Determine the [x, y] coordinate at the center of the cell enclosing the given text.  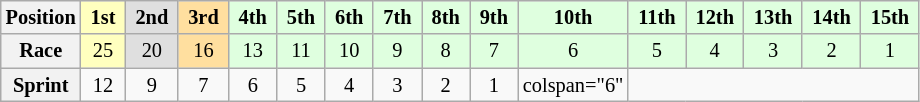
4th [253, 17]
11th [656, 17]
6th [349, 17]
colspan="6" [573, 85]
Sprint [41, 85]
9th [494, 17]
5th [301, 17]
25 [104, 51]
8 [446, 51]
16 [203, 51]
Position [41, 17]
1st [104, 17]
3rd [203, 17]
Race [41, 51]
14th [831, 17]
13 [253, 51]
10th [573, 17]
20 [152, 51]
15th [890, 17]
10 [349, 51]
7th [397, 17]
12th [715, 17]
13th [773, 17]
11 [301, 51]
8th [446, 17]
12 [104, 85]
2nd [152, 17]
